Detect which cell encompasses the target text, then output its (X, Y) center coordinate. 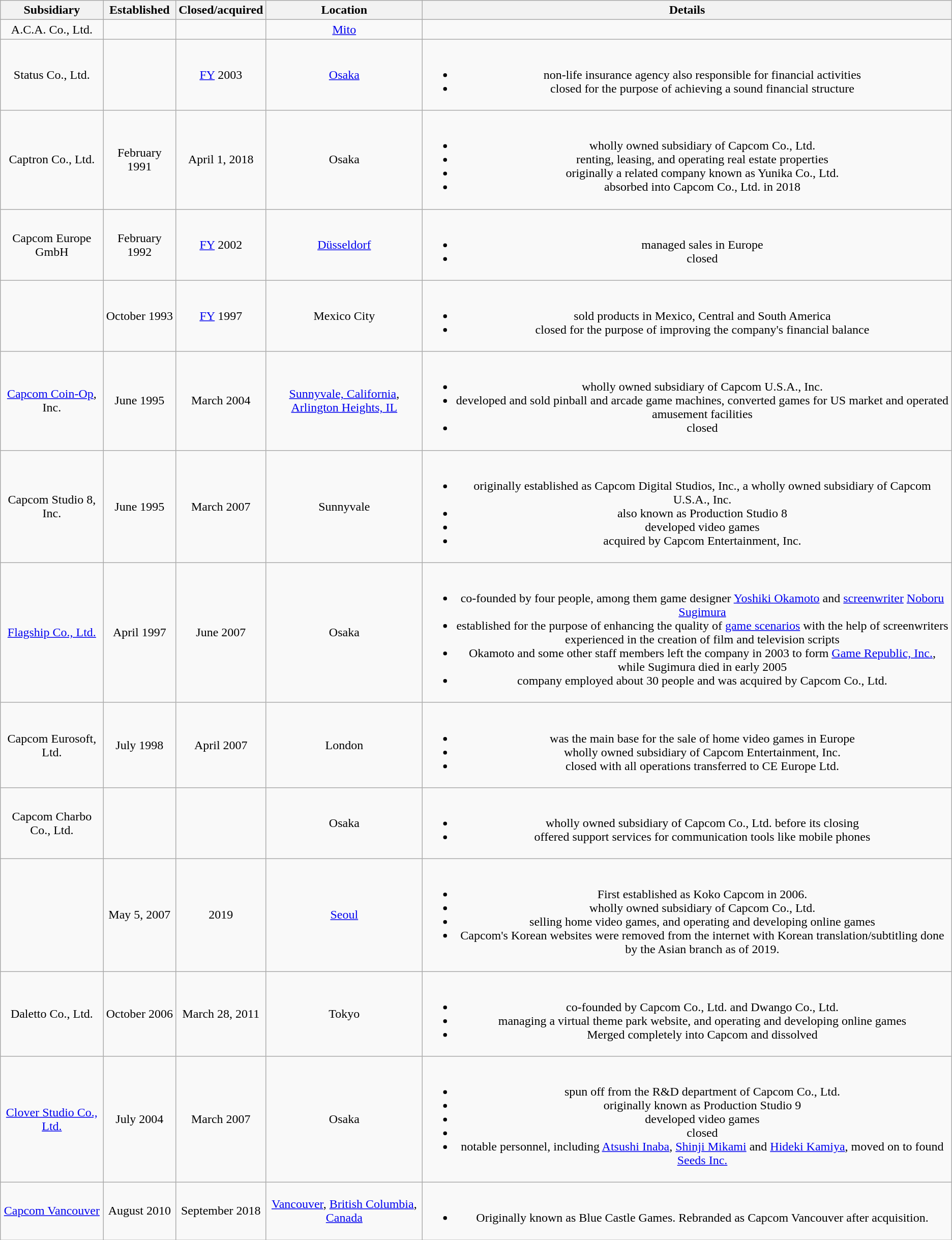
London (344, 745)
Capcom Eurosoft, Ltd. (52, 745)
Mito (344, 29)
August 2010 (139, 1212)
A.C.A. Co., Ltd. (52, 29)
FY 2002 (221, 245)
Seoul (344, 914)
July 1998 (139, 745)
Tokyo (344, 1014)
Established (139, 10)
Subsidiary (52, 10)
managed sales in Europeclosed (688, 245)
March 28, 2011 (221, 1014)
Sunnyvale (344, 507)
Status Co., Ltd. (52, 75)
wholly owned subsidiary of Capcom Co., Ltd. before its closingoffered support services for communication tools like mobile phones (688, 823)
Clover Studio Co., Ltd. (52, 1119)
Capcom Studio 8, Inc. (52, 507)
Mexico City (344, 316)
Daletto Co., Ltd. (52, 1014)
February 1992 (139, 245)
April 2007 (221, 745)
October 1993 (139, 316)
June 2007 (221, 633)
Closed/acquired (221, 10)
Vancouver, British Columbia, Canada (344, 1212)
February 1991 (139, 160)
Captron Co., Ltd. (52, 160)
Originally known as Blue Castle Games. Rebranded as Capcom Vancouver after acquisition. (688, 1212)
March 2004 (221, 401)
sold products in Mexico, Central and South Americaclosed for the purpose of improving the company's financial balance (688, 316)
non-life insurance agency also responsible for financial activitiesclosed for the purpose of achieving a sound financial structure (688, 75)
April 1997 (139, 633)
July 2004 (139, 1119)
Düsseldorf (344, 245)
May 5, 2007 (139, 914)
2019 (221, 914)
Capcom Europe GmbH (52, 245)
Details (688, 10)
FY 2003 (221, 75)
October 2006 (139, 1014)
Flagship Co., Ltd. (52, 633)
Capcom Vancouver (52, 1212)
Capcom Charbo Co., Ltd. (52, 823)
Sunnyvale, California, Arlington Heights, IL (344, 401)
September 2018 (221, 1212)
FY 1997 (221, 316)
April 1, 2018 (221, 160)
Capcom Coin-Op, Inc. (52, 401)
Location (344, 10)
